Provide the [x, y] coordinate of the cell's center where the given text is located.  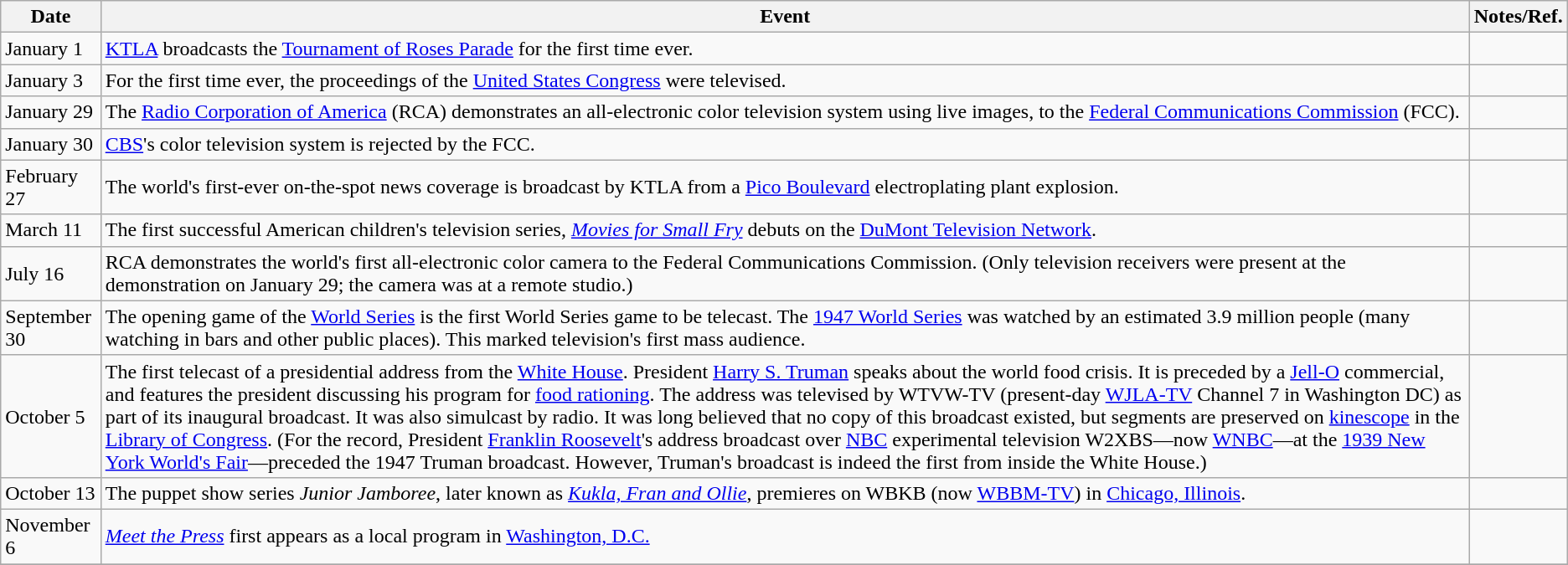
January 29 [50, 112]
March 11 [50, 230]
September 30 [50, 328]
For the first time ever, the proceedings of the United States Congress were televised. [785, 80]
January 3 [50, 80]
The world's first-ever on-the-spot news coverage is broadcast by KTLA from a Pico Boulevard electroplating plant explosion. [785, 187]
CBS's color television system is rejected by the FCC. [785, 144]
February 27 [50, 187]
The puppet show series Junior Jamboree, later known as Kukla, Fran and Ollie, premieres on WBKB (now WBBM-TV) in Chicago, Illinois. [785, 493]
November 6 [50, 536]
October 13 [50, 493]
KTLA broadcasts the Tournament of Roses Parade for the first time ever. [785, 49]
The first successful American children's television series, Movies for Small Fry debuts on the DuMont Television Network. [785, 230]
Event [785, 17]
Notes/Ref. [1518, 17]
Date [50, 17]
Meet the Press first appears as a local program in Washington, D.C. [785, 536]
January 1 [50, 49]
October 5 [50, 416]
July 16 [50, 273]
January 30 [50, 144]
